Capture the cell that displays the provided text and extract its (x, y) central coordinate. 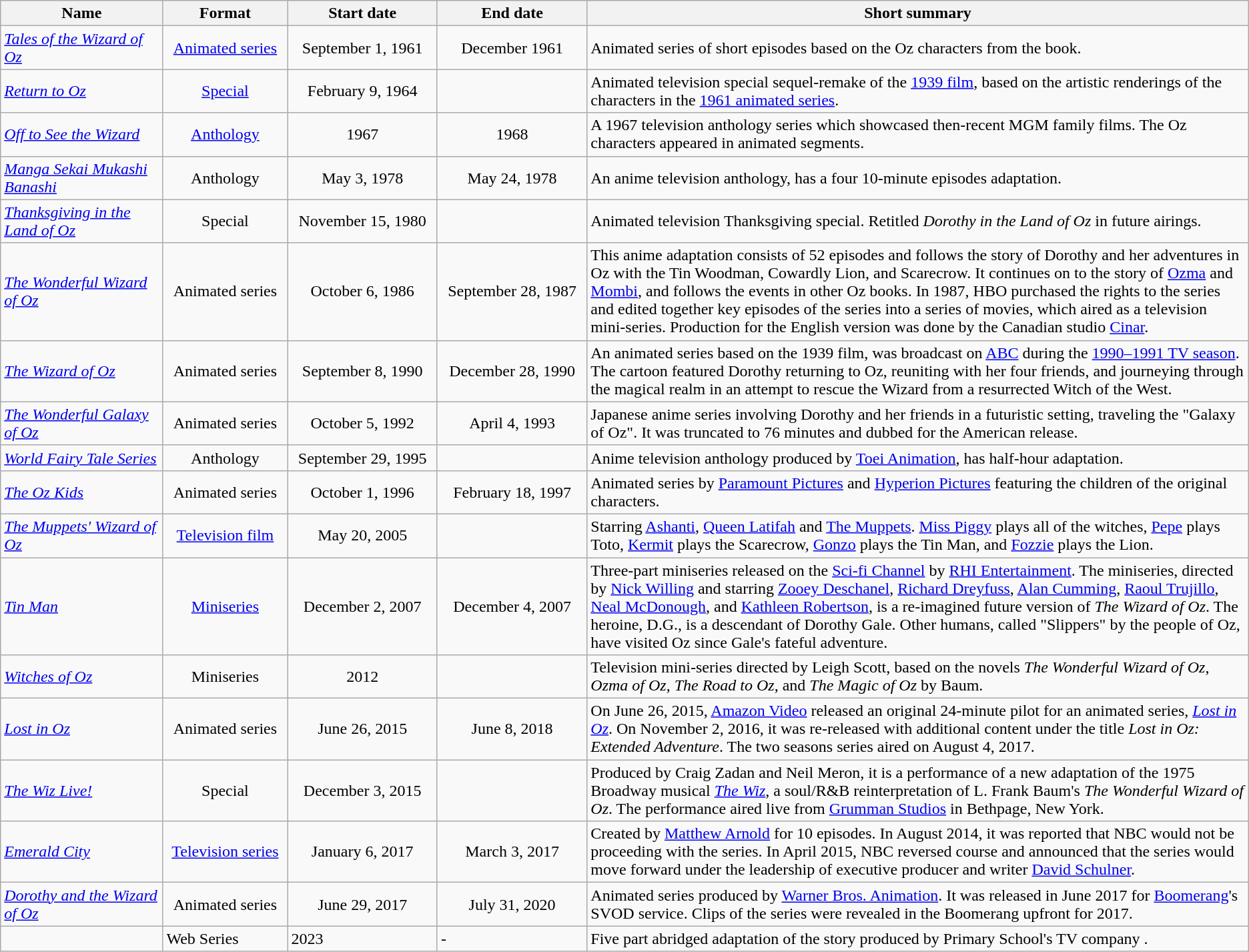
May 20, 2005 (362, 535)
1968 (512, 135)
Web Series (226, 939)
January 6, 2017 (362, 852)
Tin Man (81, 606)
May 24, 1978 (512, 177)
An anime television anthology, has a four 10-minute episodes adaptation. (918, 177)
December 3, 2015 (362, 791)
September 28, 1987 (512, 292)
June 26, 2015 (362, 729)
Television series (226, 852)
Manga Sekai Mukashi Banashi (81, 177)
Animated series of short episodes based on the Oz characters from the book. (918, 48)
The Wonderful Wizard of Oz (81, 292)
The Muppets' Wizard of Oz (81, 535)
May 3, 1978 (362, 177)
Name (81, 13)
October 1, 1996 (362, 492)
Off to See the Wizard (81, 135)
December 1961 (512, 48)
2023 (362, 939)
December 4, 2007 (512, 606)
Thanksgiving in the Land of Oz (81, 221)
Emerald City (81, 852)
Format (226, 13)
A 1967 television anthology series which showcased then-recent MGM family films. The Oz characters appeared in animated segments. (918, 135)
Five part abridged adaptation of the story produced by Primary School's TV company . (918, 939)
2012 (362, 676)
July 31, 2020 (512, 905)
- (512, 939)
March 3, 2017 (512, 852)
September 29, 1995 (362, 458)
Tales of the Wizard of Oz (81, 48)
December 2, 2007 (362, 606)
The Wiz Live! (81, 791)
Dorothy and the Wizard of Oz (81, 905)
Animated television Thanksgiving special. Retitled Dorothy in the Land of Oz in future airings. (918, 221)
Anime television anthology produced by Toei Animation, has half-hour adaptation. (918, 458)
The Wonderful Galaxy of Oz (81, 423)
Start date (362, 13)
February 18, 1997 (512, 492)
1967 (362, 135)
Television film (226, 535)
Return to Oz (81, 91)
October 5, 1992 (362, 423)
February 9, 1964 (362, 91)
November 15, 1980 (362, 221)
December 28, 1990 (512, 371)
June 29, 2017 (362, 905)
September 1, 1961 (362, 48)
Witches of Oz (81, 676)
Animated television special sequel-remake of the 1939 film, based on the artistic renderings of the characters in the 1961 animated series. (918, 91)
October 6, 1986 (362, 292)
Short summary (918, 13)
September 8, 1990 (362, 371)
June 8, 2018 (512, 729)
Animated series by Paramount Pictures and Hyperion Pictures featuring the children of the original characters. (918, 492)
End date (512, 13)
World Fairy Tale Series (81, 458)
The Wizard of Oz (81, 371)
Lost in Oz (81, 729)
The Oz Kids (81, 492)
April 4, 1993 (512, 423)
